Extract the (x, y) coordinate from the center of the cell holding the provided text.  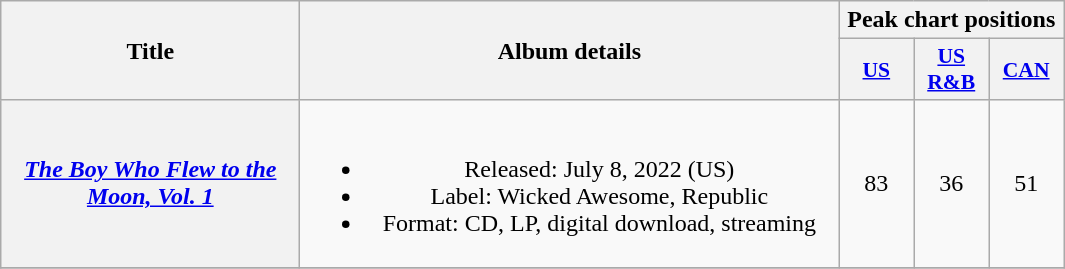
CAN (1026, 70)
Peak chart positions (952, 20)
83 (876, 184)
Title (150, 50)
36 (952, 184)
US (876, 70)
51 (1026, 184)
The Boy Who Flew to the Moon, Vol. 1 (150, 184)
USR&B (952, 70)
Released: July 8, 2022 (US)Label: Wicked Awesome, RepublicFormat: CD, LP, digital download, streaming (570, 184)
Album details (570, 50)
